Provide the [x, y] coordinate of the cell's center where the given text is located.  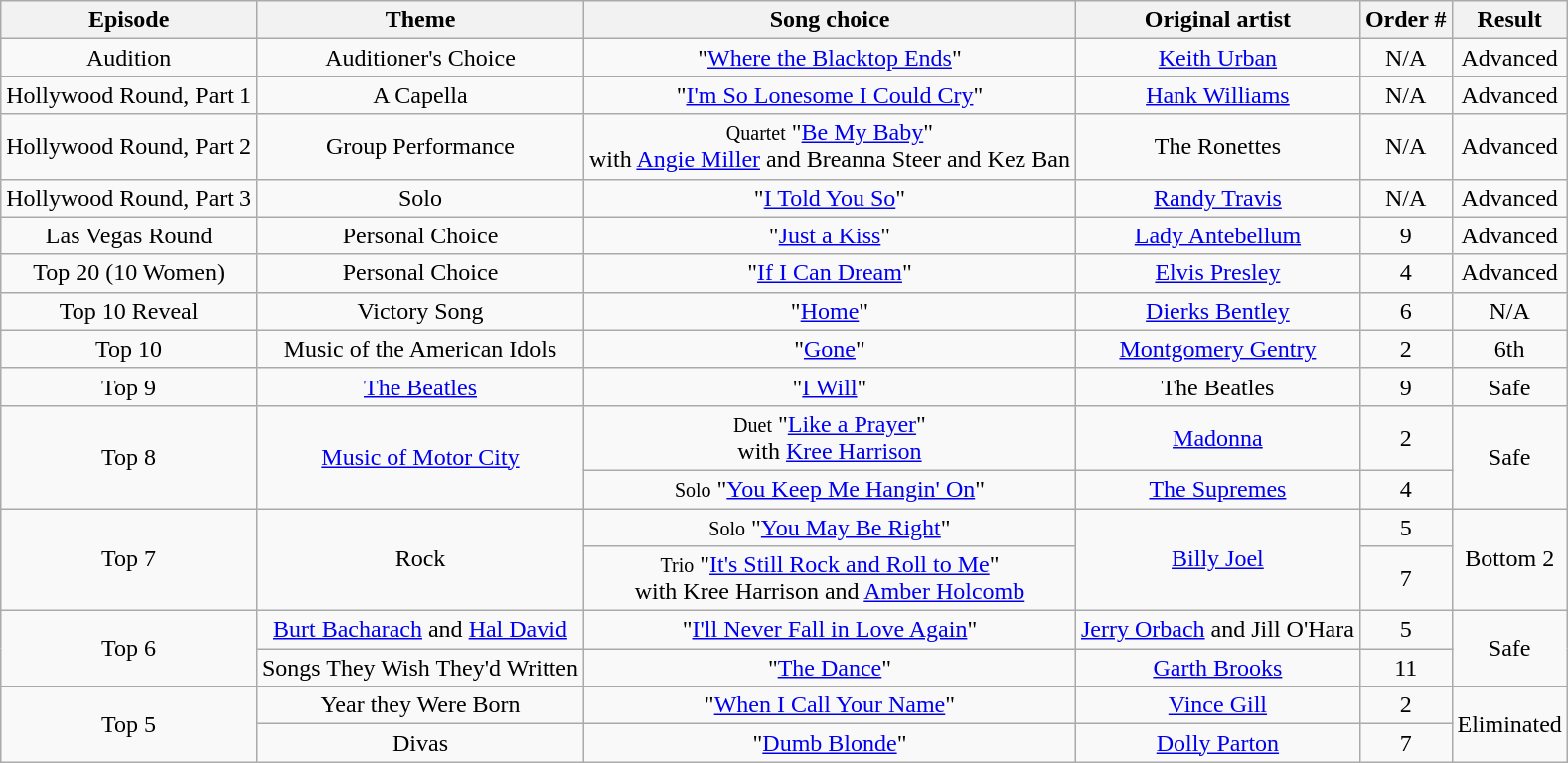
Episode [129, 20]
Audition [129, 58]
A Capella [419, 95]
Trio "It's Still Rock and Roll to Me"with Kree Harrison and Amber Holcomb [831, 578]
Solo "You May Be Right" [831, 528]
Order # [1405, 20]
Victory Song [419, 311]
Montgomery Gentry [1217, 349]
Music of Motor City [419, 457]
Result [1509, 20]
"I'll Never Fall in Love Again" [831, 630]
"Gone" [831, 349]
Rock [419, 560]
Top 5 [129, 724]
Keith Urban [1217, 58]
Top 20 (10 Women) [129, 273]
6 [1405, 311]
Elvis Presley [1217, 273]
"I'm So Lonesome I Could Cry" [831, 95]
"I Will" [831, 386]
Jerry Orbach and Jill O'Hara [1217, 630]
Song choice [831, 20]
Top 8 [129, 457]
6th [1509, 349]
Songs They Wish They'd Written [419, 668]
"Home" [831, 311]
"I Told You So" [831, 198]
Theme [419, 20]
Burt Bacharach and Hal David [419, 630]
Solo "You Keep Me Hangin' On" [831, 489]
Lady Antebellum [1217, 235]
The Supremes [1217, 489]
"If I Can Dream" [831, 273]
Original artist [1217, 20]
Top 6 [129, 649]
Billy Joel [1217, 560]
Vince Gill [1217, 705]
Top 10 [129, 349]
Duet "Like a Prayer"with Kree Harrison [831, 437]
Hollywood Round, Part 1 [129, 95]
"Where the Blacktop Ends" [831, 58]
Music of the American Idols [419, 349]
The Ronettes [1217, 147]
11 [1405, 668]
Top 9 [129, 386]
Top 7 [129, 560]
Solo [419, 198]
"Dumb Blonde" [831, 743]
Dierks Bentley [1217, 311]
Group Performance [419, 147]
Las Vegas Round [129, 235]
Top 10 Reveal [129, 311]
Madonna [1217, 437]
Hollywood Round, Part 2 [129, 147]
Auditioner's Choice [419, 58]
Bottom 2 [1509, 560]
"Just a Kiss" [831, 235]
"When I Call Your Name" [831, 705]
Eliminated [1509, 724]
Randy Travis [1217, 198]
Garth Brooks [1217, 668]
Hollywood Round, Part 3 [129, 198]
Hank Williams [1217, 95]
Year they Were Born [419, 705]
"The Dance" [831, 668]
Dolly Parton [1217, 743]
Divas [419, 743]
Quartet "Be My Baby"with Angie Miller and Breanna Steer and Kez Ban [831, 147]
